Extract the [x, y] coordinate from the center of the cell holding the provided text.  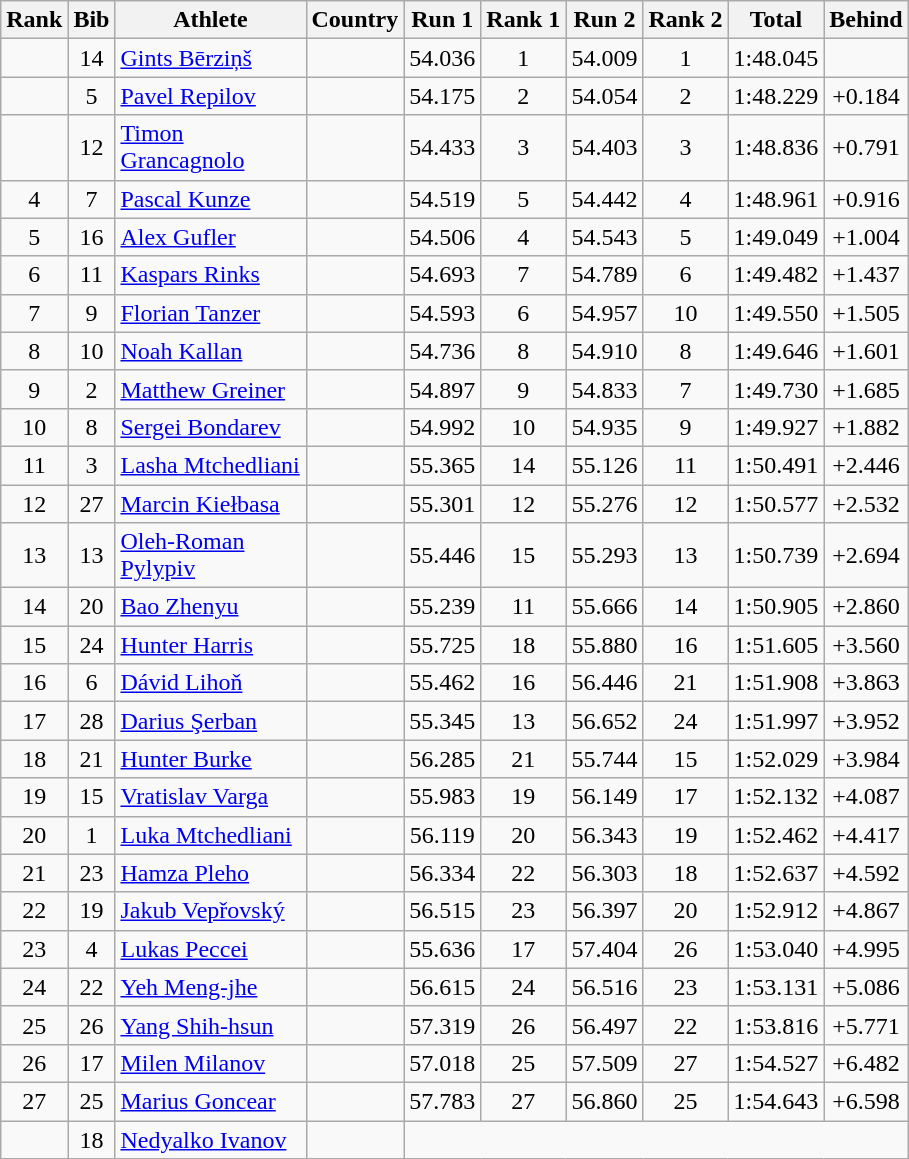
54.593 [442, 313]
+6.482 [866, 1063]
54.054 [604, 96]
55.636 [442, 949]
54.036 [442, 58]
Gints Bērziņš [210, 58]
Timon Grancagnolo [210, 148]
54.910 [604, 351]
+5.771 [866, 1025]
54.442 [604, 199]
+4.995 [866, 949]
+4.417 [866, 835]
Rank 1 [524, 20]
1:52.912 [776, 911]
1:52.462 [776, 835]
28 [92, 721]
55.365 [442, 465]
1:50.739 [776, 556]
55.446 [442, 556]
54.992 [442, 427]
54.519 [442, 199]
Jakub Vepřovský [210, 911]
54.506 [442, 237]
+1.437 [866, 275]
56.303 [604, 873]
55.276 [604, 503]
Pavel Repilov [210, 96]
57.783 [442, 1101]
55.462 [442, 683]
56.515 [442, 911]
+4.867 [866, 911]
56.615 [442, 987]
Rank 2 [686, 20]
56.446 [604, 683]
Run 2 [604, 20]
Hamza Pleho [210, 873]
+1.004 [866, 237]
Nedyalko Ivanov [210, 1139]
+1.882 [866, 427]
+2.446 [866, 465]
55.239 [442, 607]
Run 1 [442, 20]
Country [355, 20]
1:51.605 [776, 645]
Matthew Greiner [210, 389]
Darius Şerban [210, 721]
Hunter Burke [210, 759]
1:52.132 [776, 797]
54.403 [604, 148]
55.880 [604, 645]
56.119 [442, 835]
1:50.905 [776, 607]
1:49.646 [776, 351]
55.744 [604, 759]
54.789 [604, 275]
1:51.908 [776, 683]
54.693 [442, 275]
1:53.040 [776, 949]
54.736 [442, 351]
56.285 [442, 759]
55.725 [442, 645]
+3.952 [866, 721]
+3.863 [866, 683]
56.860 [604, 1101]
Pascal Kunze [210, 199]
1:53.131 [776, 987]
1:49.550 [776, 313]
1:49.482 [776, 275]
Hunter Harris [210, 645]
54.009 [604, 58]
+3.984 [866, 759]
56.343 [604, 835]
+4.592 [866, 873]
56.497 [604, 1025]
Bib [92, 20]
Kaspars Rinks [210, 275]
56.149 [604, 797]
+2.694 [866, 556]
54.935 [604, 427]
Lasha Mtchedliani [210, 465]
Dávid Lihoň [210, 683]
54.897 [442, 389]
55.666 [604, 607]
+1.601 [866, 351]
55.345 [442, 721]
Marius Goncear [210, 1101]
1:48.836 [776, 148]
55.126 [604, 465]
54.957 [604, 313]
1:48.229 [776, 96]
57.018 [442, 1063]
Milen Milanov [210, 1063]
1:53.816 [776, 1025]
+0.916 [866, 199]
+2.532 [866, 503]
+5.086 [866, 987]
Total [776, 20]
1:49.730 [776, 389]
Oleh-Roman Pylypiv [210, 556]
Yeh Meng-jhe [210, 987]
54.543 [604, 237]
+3.560 [866, 645]
1:54.527 [776, 1063]
54.175 [442, 96]
1:52.637 [776, 873]
Behind [866, 20]
Vratislav Varga [210, 797]
1:51.997 [776, 721]
+6.598 [866, 1101]
Rank [34, 20]
56.397 [604, 911]
+2.860 [866, 607]
+0.791 [866, 148]
54.433 [442, 148]
+4.087 [866, 797]
1:50.491 [776, 465]
Lukas Peccei [210, 949]
1:52.029 [776, 759]
Bao Zhenyu [210, 607]
Florian Tanzer [210, 313]
+1.685 [866, 389]
57.319 [442, 1025]
1:48.045 [776, 58]
1:49.049 [776, 237]
1:50.577 [776, 503]
1:54.643 [776, 1101]
+0.184 [866, 96]
Yang Shih-hsun [210, 1025]
56.334 [442, 873]
Noah Kallan [210, 351]
Athlete [210, 20]
+1.505 [866, 313]
55.983 [442, 797]
Marcin Kiełbasa [210, 503]
56.652 [604, 721]
1:48.961 [776, 199]
57.509 [604, 1063]
Sergei Bondarev [210, 427]
55.301 [442, 503]
57.404 [604, 949]
54.833 [604, 389]
55.293 [604, 556]
Alex Gufler [210, 237]
1:49.927 [776, 427]
56.516 [604, 987]
Luka Mtchedliani [210, 835]
